Find where the given text appears and provide that cell's center as (X, Y) coordinate. 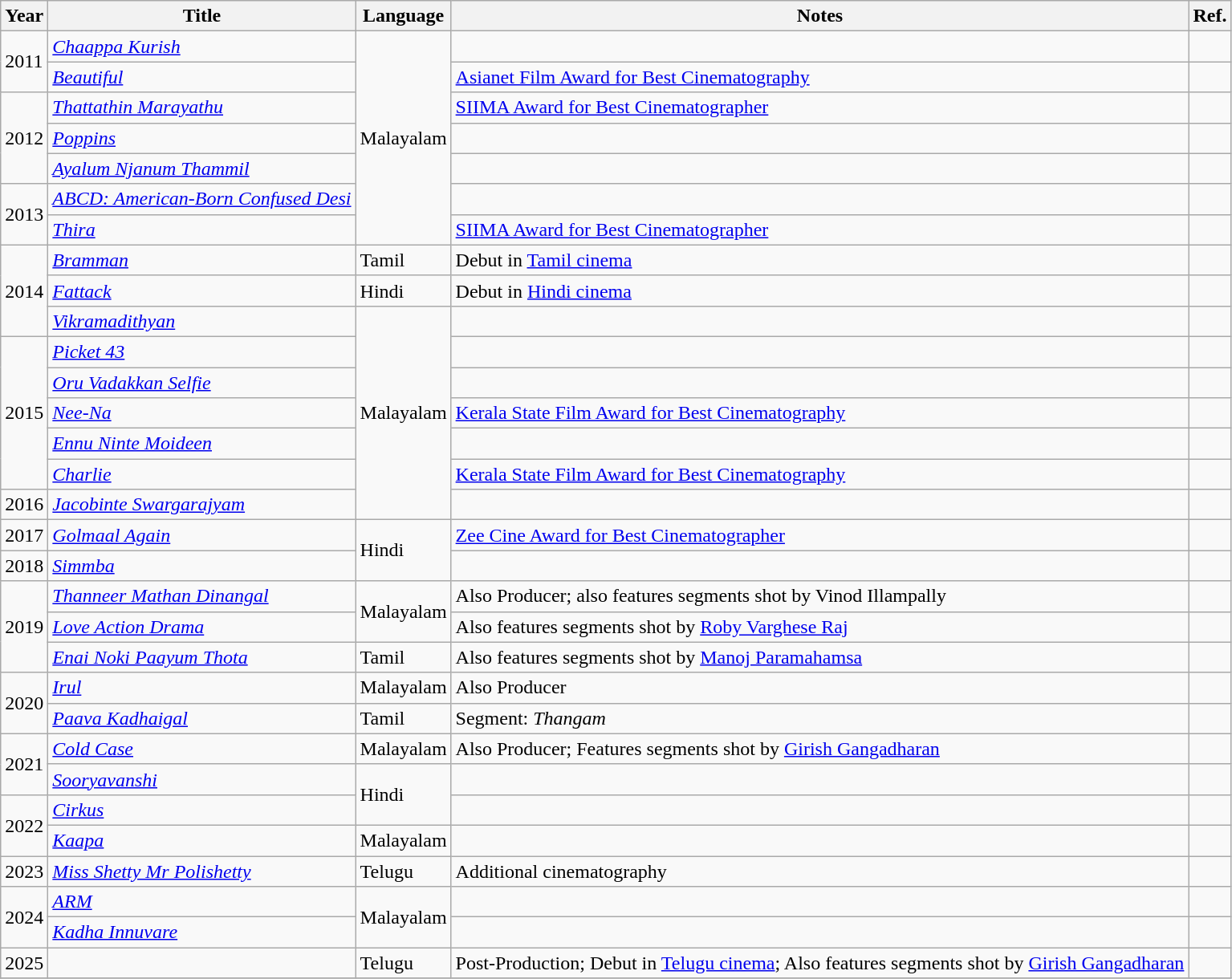
2016 (24, 505)
Ayalum Njanum Thammil (202, 169)
Year (24, 16)
2018 (24, 566)
Thattathin Marayathu (202, 108)
Zee Cine Award for Best Cinematographer (820, 535)
Also Producer; Features segments shot by Girish Gangadharan (820, 749)
Notes (820, 16)
2011 (24, 62)
2015 (24, 412)
Enai Noki Paayum Thota (202, 657)
2020 (24, 703)
Beautiful (202, 77)
Thanneer Mathan Dinangal (202, 596)
Golmaal Again (202, 535)
Picket 43 (202, 351)
2014 (24, 290)
2022 (24, 825)
2019 (24, 627)
Thira (202, 230)
Paava Kadhaigal (202, 718)
ARM (202, 902)
Simmba (202, 566)
Fattack (202, 290)
2024 (24, 917)
Vikramadithyan (202, 321)
Language (403, 16)
Title (202, 16)
Sooryavanshi (202, 779)
2023 (24, 871)
Ref. (1210, 16)
Also features segments shot by Manoj Paramahamsa (820, 657)
Miss Shetty Mr Polishetty (202, 871)
Oru Vadakkan Selfie (202, 383)
2013 (24, 214)
Asianet Film Award for Best Cinematography (820, 77)
Debut in Tamil cinema (820, 260)
Chaappa Kurish (202, 47)
ABCD: American-Born Confused Desi (202, 199)
2012 (24, 138)
Post-Production; Debut in Telugu cinema; Also features segments shot by Girish Gangadharan (820, 963)
2025 (24, 963)
2021 (24, 764)
Kadha Innuvare (202, 932)
Segment: Thangam (820, 718)
Cold Case (202, 749)
Also features segments shot by Roby Varghese Raj (820, 627)
2017 (24, 535)
Also Producer (820, 688)
Kaapa (202, 840)
Additional cinematography (820, 871)
Jacobinte Swargarajyam (202, 505)
Bramman (202, 260)
Cirkus (202, 810)
Debut in Hindi cinema (820, 290)
Poppins (202, 138)
Charlie (202, 474)
Also Producer; also features segments shot by Vinod Illampally (820, 596)
Ennu Ninte Moideen (202, 444)
Irul (202, 688)
Nee-Na (202, 413)
Love Action Drama (202, 627)
